Search for the cell housing the specified text and yield its (X, Y) center coordinate. 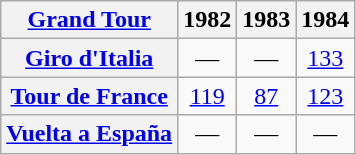
Giro d'Italia (90, 58)
1984 (326, 20)
Grand Tour (90, 20)
119 (208, 96)
1983 (266, 20)
133 (326, 58)
Tour de France (90, 96)
123 (326, 96)
87 (266, 96)
Vuelta a España (90, 134)
1982 (208, 20)
